Extract the (X, Y) coordinate from the center of the cell holding the provided text.  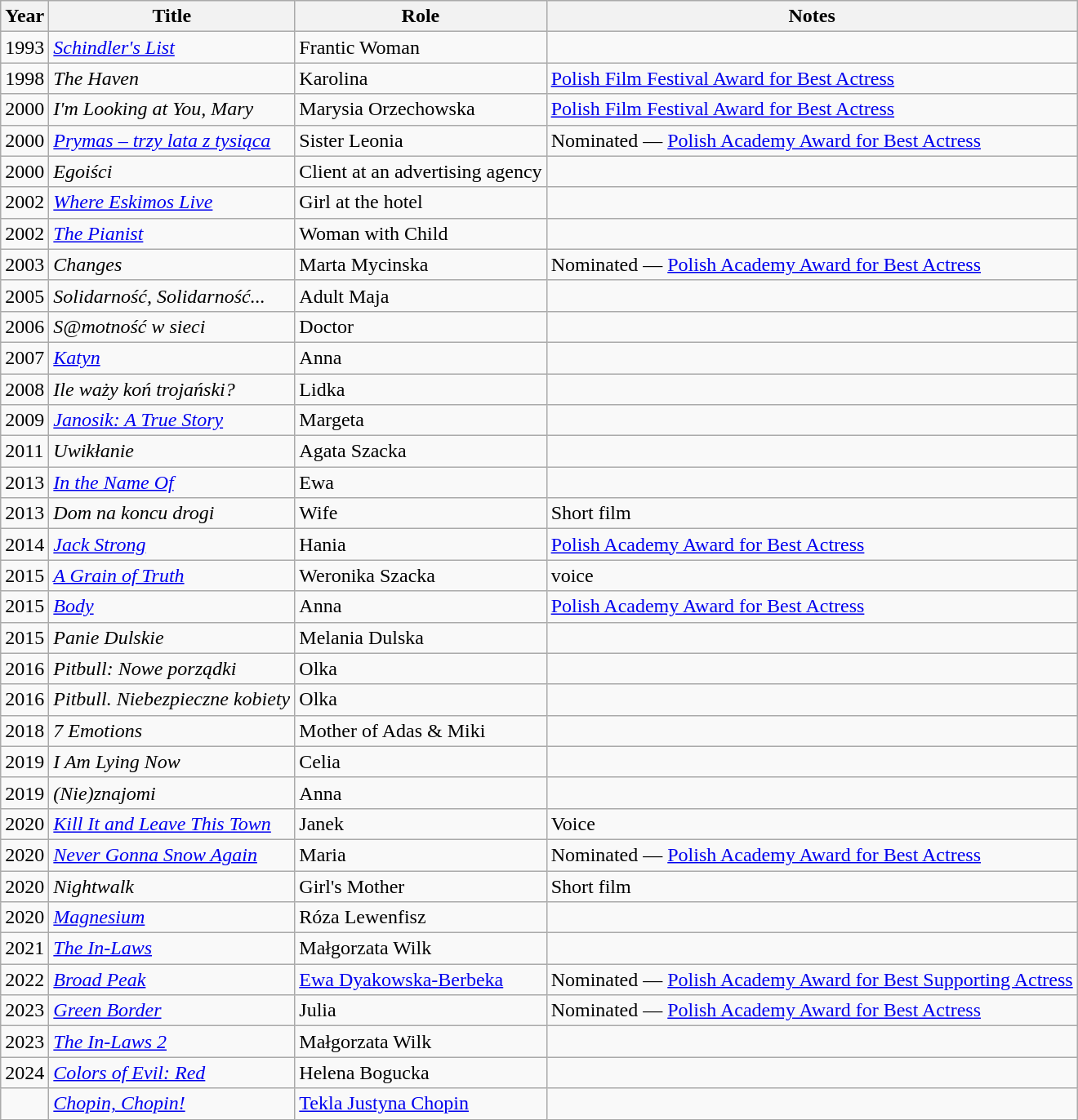
Ile waży koń trojański? (171, 389)
Title (171, 16)
Girl at the hotel (421, 202)
Ewa (421, 482)
Róza Lewenfisz (421, 918)
Client at an advertising agency (421, 171)
2008 (24, 389)
Uwikłanie (171, 451)
Dom na koncu drogi (171, 513)
Doctor (421, 327)
Body (171, 607)
Maria (421, 855)
Where Eskimos Live (171, 202)
Notes (812, 16)
Celia (421, 762)
2018 (24, 731)
Role (421, 16)
Janosik: A True Story (171, 420)
2005 (24, 296)
voice (812, 576)
Helena Bogucka (421, 1073)
2009 (24, 420)
2011 (24, 451)
Woman with Child (421, 233)
Panie Dulskie (171, 638)
2022 (24, 980)
Adult Maja (421, 296)
Chopin, Chopin! (171, 1104)
The Haven (171, 78)
The In-Laws (171, 949)
1998 (24, 78)
Girl's Mother (421, 886)
1993 (24, 47)
The Pianist (171, 233)
Nightwalk (171, 886)
A Grain of Truth (171, 576)
Marta Mycinska (421, 264)
Hania (421, 544)
I'm Looking at You, Mary (171, 109)
Green Border (171, 1011)
Egoiści (171, 171)
Lidka (421, 389)
Frantic Woman (421, 47)
Marysia Orzechowska (421, 109)
Weronika Szacka (421, 576)
2003 (24, 264)
Agata Szacka (421, 451)
2014 (24, 544)
2006 (24, 327)
Prymas – trzy lata z tysiąca (171, 140)
Tekla Justyna Chopin (421, 1104)
The In-Laws 2 (171, 1042)
Julia (421, 1011)
Jack Strong (171, 544)
I Am Lying Now (171, 762)
Mother of Adas & Miki (421, 731)
Changes (171, 264)
2024 (24, 1073)
Solidarność, Solidarność... (171, 296)
Karolina (421, 78)
Wife (421, 513)
Colors of Evil: Red (171, 1073)
7 Emotions (171, 731)
Katyn (171, 358)
Ewa Dyakowska-Berbeka (421, 980)
2021 (24, 949)
Voice (812, 824)
Pitbull: Nowe porządki (171, 669)
Magnesium (171, 918)
2007 (24, 358)
Broad Peak (171, 980)
Year (24, 16)
Schindler's List (171, 47)
Janek (421, 824)
Margeta (421, 420)
Never Gonna Snow Again (171, 855)
(Nie)znajomi (171, 793)
Kill It and Leave This Town (171, 824)
Nominated — Polish Academy Award for Best Supporting Actress (812, 980)
Melania Dulska (421, 638)
Sister Leonia (421, 140)
In the Name Of (171, 482)
S@motność w sieci (171, 327)
Pitbull. Niebezpieczne kobiety (171, 700)
